Determine the [X, Y] coordinate at the center of the cell enclosing the given text.  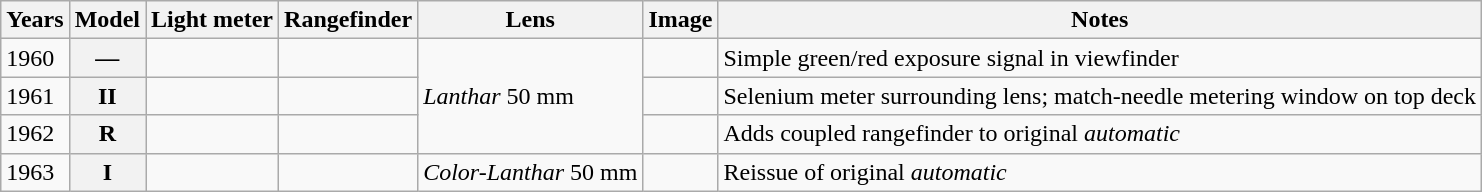
Lanthar 50 mm [530, 96]
— [107, 58]
1961 [35, 96]
Lens [530, 20]
Color-Lanthar 50 mm [530, 172]
Rangefinder [348, 20]
Adds coupled rangefinder to original automatic [1100, 134]
Image [680, 20]
Notes [1100, 20]
II [107, 96]
1960 [35, 58]
R [107, 134]
Light meter [212, 20]
I [107, 172]
Years [35, 20]
Simple green/red exposure signal in viewfinder [1100, 58]
1962 [35, 134]
Model [107, 20]
1963 [35, 172]
Selenium meter surrounding lens; match-needle metering window on top deck [1100, 96]
Reissue of original automatic [1100, 172]
